Find where the given text appears and provide that cell's center as (X, Y) coordinate. 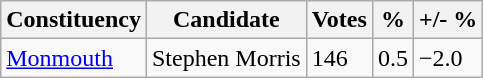
+/- % (448, 20)
0.5 (392, 58)
−2.0 (448, 58)
Constituency (74, 20)
Monmouth (74, 58)
146 (339, 58)
Candidate (226, 20)
Votes (339, 20)
% (392, 20)
Stephen Morris (226, 58)
